Scan for the cell matching the given text and deliver its (X, Y) coordinate at center. 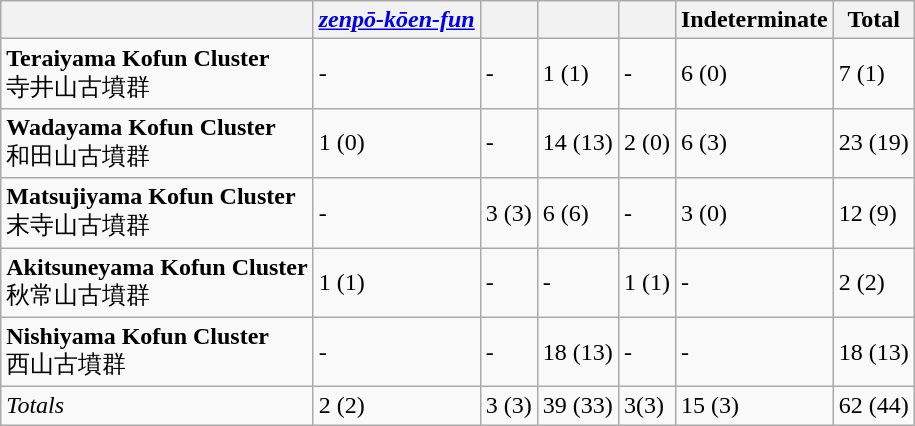
23 (19) (874, 143)
3(3) (646, 406)
Nishiyama Kofun Cluster西山古墳群 (157, 352)
6 (0) (754, 74)
6 (6) (578, 213)
12 (9) (874, 213)
Akitsuneyama Kofun Cluster秋常山古墳群 (157, 283)
Wadayama Kofun Cluster和田山古墳群 (157, 143)
14 (13) (578, 143)
62 (44) (874, 406)
Total (874, 20)
Matsujiyama Kofun Cluster末寺山古墳群 (157, 213)
Totals (157, 406)
39 (33) (578, 406)
Indeterminate (754, 20)
15 (3) (754, 406)
Teraiyama Kofun Cluster寺井山古墳群 (157, 74)
1 (0) (396, 143)
2 (0) (646, 143)
3 (0) (754, 213)
6 (3) (754, 143)
zenpō-kōen-fun (396, 20)
7 (1) (874, 74)
